Detect which cell encompasses the target text, then output its [X, Y] center coordinate. 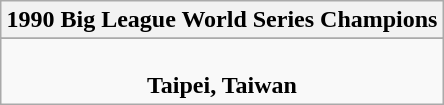
1990 Big League World Series Champions [222, 20]
Taipei, Taiwan [222, 72]
